Capture the cell that displays the provided text and extract its [x, y] central coordinate. 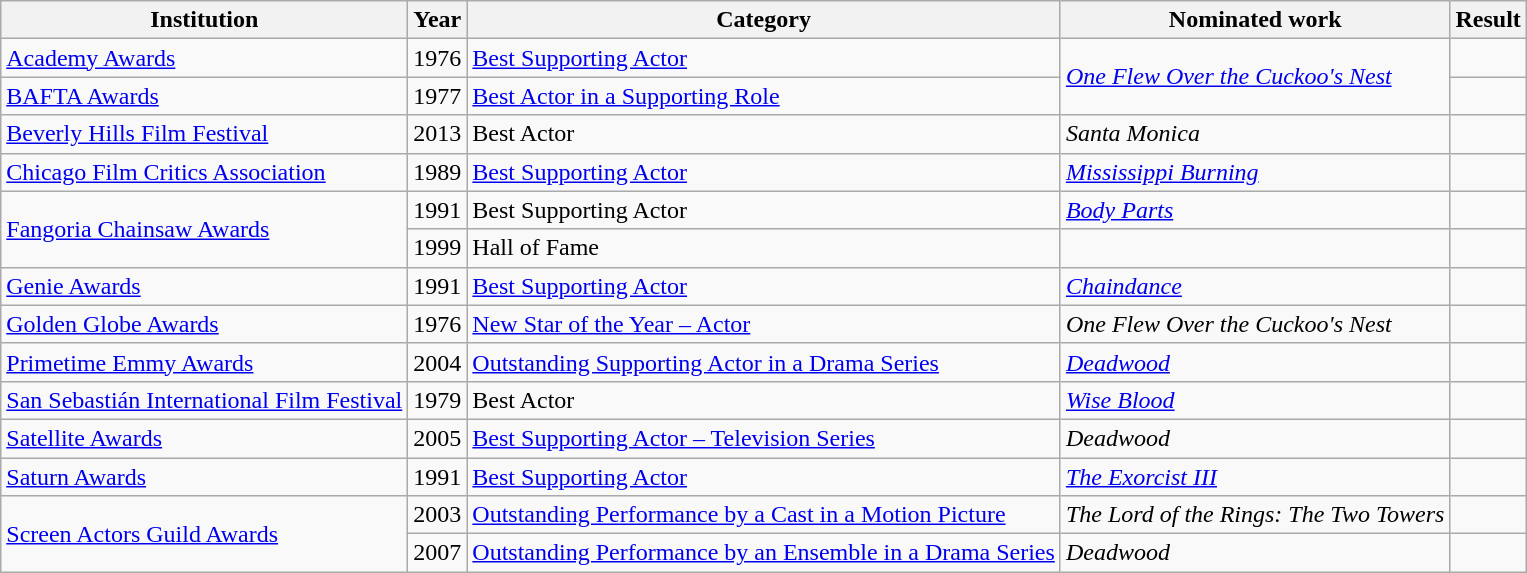
Wise Blood [1255, 400]
Institution [204, 20]
1977 [438, 96]
Outstanding Supporting Actor in a Drama Series [764, 362]
2003 [438, 515]
Body Parts [1255, 210]
New Star of the Year – Actor [764, 324]
1999 [438, 248]
San Sebastián International Film Festival [204, 400]
The Exorcist III [1255, 477]
Academy Awards [204, 58]
1979 [438, 400]
Chaindance [1255, 286]
2004 [438, 362]
Best Actor in a Supporting Role [764, 96]
Genie Awards [204, 286]
Best Supporting Actor – Television Series [764, 438]
BAFTA Awards [204, 96]
Beverly Hills Film Festival [204, 134]
The Lord of the Rings: The Two Towers [1255, 515]
Outstanding Performance by a Cast in a Motion Picture [764, 515]
Primetime Emmy Awards [204, 362]
Chicago Film Critics Association [204, 172]
Year [438, 20]
Fangoria Chainsaw Awards [204, 229]
Santa Monica [1255, 134]
Nominated work [1255, 20]
Category [764, 20]
Satellite Awards [204, 438]
Hall of Fame [764, 248]
2005 [438, 438]
Result [1488, 20]
2013 [438, 134]
Mississippi Burning [1255, 172]
Screen Actors Guild Awards [204, 534]
1989 [438, 172]
2007 [438, 553]
Outstanding Performance by an Ensemble in a Drama Series [764, 553]
Golden Globe Awards [204, 324]
Saturn Awards [204, 477]
